Determine the [x, y] coordinate at the center of the cell enclosing the given text.  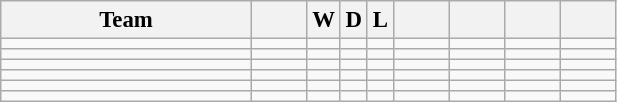
W [324, 20]
Team [126, 20]
L [380, 20]
D [354, 20]
